Determine the (X, Y) coordinate at the center of the cell enclosing the given text.  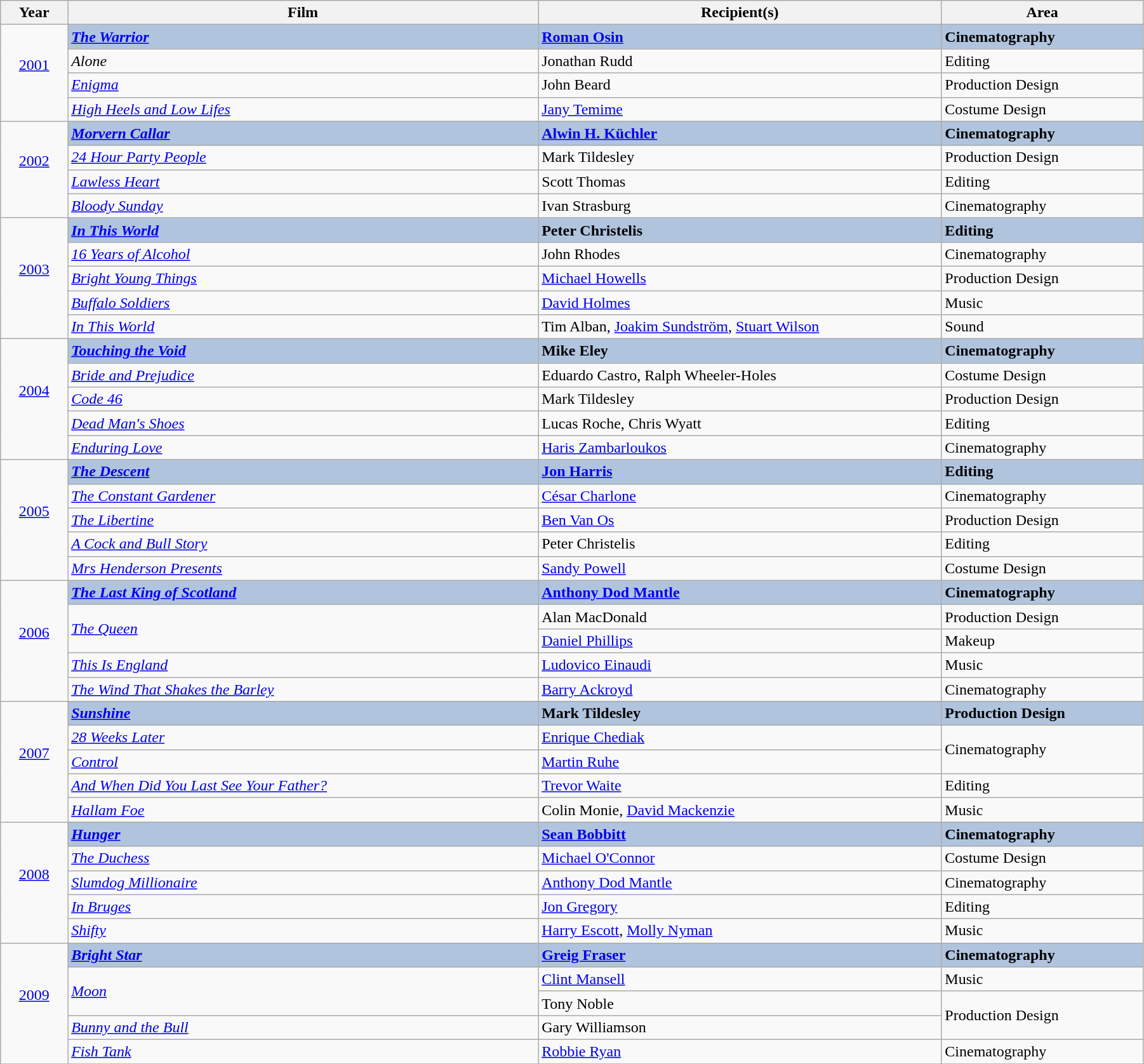
Sean Bobbitt (740, 834)
The Warrior (303, 37)
Robbie Ryan (740, 1051)
A Cock and Bull Story (303, 544)
2007 (34, 762)
Bright Star (303, 955)
Enigma (303, 85)
Alwin H. Küchler (740, 133)
Mike Eley (740, 351)
Jonathan Rudd (740, 61)
Jon Harris (740, 472)
Bright Young Things (303, 278)
Enduring Love (303, 448)
Bunny and the Bull (303, 1027)
Fish Tank (303, 1051)
Year (34, 13)
Greig Fraser (740, 955)
Michael O'Connor (740, 858)
Alan MacDonald (740, 616)
Mrs Henderson Presents (303, 568)
Haris Zambarloukos (740, 448)
2009 (34, 1003)
Harry Escott, Molly Nyman (740, 931)
24 Hour Party People (303, 157)
Barry Ackroyd (740, 689)
Sunshine (303, 714)
Film (303, 13)
Hallam Foe (303, 810)
Ben Van Os (740, 520)
The Duchess (303, 858)
David Holmes (740, 303)
The Queen (303, 628)
Shifty (303, 931)
2003 (34, 278)
Enrique Chediak (740, 738)
Colin Monie, David Mackenzie (740, 810)
Eduardo Castro, Ralph Wheeler-Holes (740, 375)
The Constant Gardener (303, 496)
Tony Noble (740, 1003)
Trevor Waite (740, 786)
2002 (34, 170)
In Bruges (303, 907)
Ludovico Einaudi (740, 665)
2001 (34, 73)
Code 46 (303, 399)
Sandy Powell (740, 568)
Morvern Callar (303, 133)
Jon Gregory (740, 907)
The Descent (303, 472)
Control (303, 762)
Sound (1042, 327)
And When Did You Last See Your Father? (303, 786)
Scott Thomas (740, 182)
Gary Williamson (740, 1027)
Roman Osin (740, 37)
16 Years of Alcohol (303, 254)
2008 (34, 882)
Bloody Sunday (303, 206)
The Libertine (303, 520)
Bride and Prejudice (303, 375)
The Wind That Shakes the Barley (303, 689)
2004 (34, 399)
John Beard (740, 85)
Recipient(s) (740, 13)
2005 (34, 520)
Hunger (303, 834)
Jany Temime (740, 109)
Lucas Roche, Chris Wyatt (740, 423)
Makeup (1042, 641)
2006 (34, 641)
Ivan Strasburg (740, 206)
Clint Mansell (740, 979)
Lawless Heart (303, 182)
César Charlone (740, 496)
Alone (303, 61)
Michael Howells (740, 278)
Martin Ruhe (740, 762)
Daniel Phillips (740, 641)
Dead Man's Shoes (303, 423)
Area (1042, 13)
The Last King of Scotland (303, 592)
This Is England (303, 665)
Buffalo Soldiers (303, 303)
28 Weeks Later (303, 738)
Slumdog Millionaire (303, 882)
Touching the Void (303, 351)
Moon (303, 991)
High Heels and Low Lifes (303, 109)
John Rhodes (740, 254)
Tim Alban, Joakim Sundström, Stuart Wilson (740, 327)
